Identify which cell holds the provided text, then report its (x, y) central coordinate. 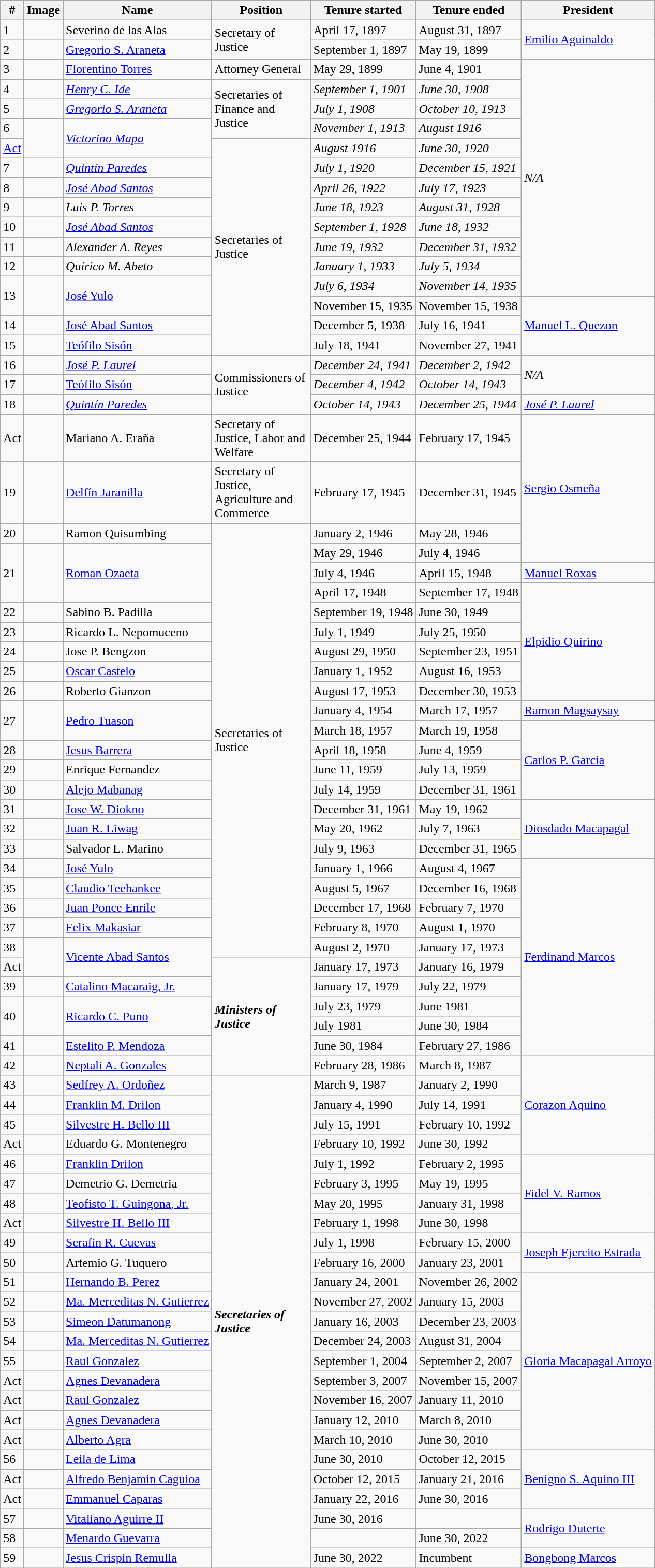
Claudio Teehankee (138, 888)
August 31, 1897 (469, 30)
July 1, 1908 (363, 109)
August 1, 1970 (469, 927)
October 10, 1913 (469, 109)
Alberto Agra (138, 1440)
June 30, 1998 (469, 1223)
December 31, 1932 (469, 247)
July 15, 1991 (363, 1124)
Roman Ozaeta (138, 573)
Secretary of Justice, Agriculture and Commerce (261, 493)
May 29, 1899 (363, 69)
Ramon Quisumbing (138, 533)
43 (12, 1085)
December 24, 2003 (363, 1341)
July 14, 1959 (363, 789)
May 20, 1962 (363, 829)
Juan R. Liwag (138, 829)
July 1, 1992 (363, 1164)
13 (12, 296)
9 (12, 207)
February 27, 1986 (469, 1046)
Simeon Datumanong (138, 1322)
September 17, 1948 (469, 592)
Emmanuel Caparas (138, 1499)
Sergio Osmeña (588, 489)
July 22, 1979 (469, 987)
Ramon Magsaysay (588, 711)
June 4, 1901 (469, 69)
Leila de Lima (138, 1459)
February 7, 1970 (469, 907)
Jesus Crispin Remulla (138, 1558)
February 8, 1970 (363, 927)
# (12, 10)
May 19, 1995 (469, 1183)
Victorino Mapa (138, 138)
May 28, 1946 (469, 533)
8 (12, 187)
Diosdado Macapagal (588, 829)
Attorney General (261, 69)
January 11, 2010 (469, 1400)
July 23, 1979 (363, 1006)
Vicente Abad Santos (138, 957)
Severino de las Alas (138, 30)
55 (12, 1361)
Manuel L. Quezon (588, 326)
19 (12, 493)
59 (12, 1558)
Demetrio G. Demetria (138, 1183)
January 31, 1998 (469, 1203)
42 (12, 1065)
Roberto Gianzon (138, 691)
January 1, 1933 (363, 267)
July 1, 1998 (363, 1242)
Name (138, 10)
Tenure started (363, 10)
35 (12, 888)
April 17, 1948 (363, 592)
December 31, 1945 (469, 493)
January 12, 2010 (363, 1420)
Franklin Drilon (138, 1164)
52 (12, 1302)
46 (12, 1164)
31 (12, 809)
Emilio Aguinaldo (588, 40)
January 22, 2016 (363, 1499)
August 31, 1928 (469, 207)
February 3, 1995 (363, 1183)
24 (12, 652)
44 (12, 1105)
July 1, 1949 (363, 632)
Ricardo C. Puno (138, 1016)
August 31, 2004 (469, 1341)
May 29, 1946 (363, 553)
July 16, 1941 (469, 326)
Ministers of Justice (261, 1016)
Fidel V. Ramos (588, 1193)
May 19, 1962 (469, 809)
Ferdinand Marcos (588, 957)
Luis P. Torres (138, 207)
Joseph Ejercito Estrada (588, 1252)
47 (12, 1183)
January 21, 2016 (469, 1479)
August 16, 1953 (469, 671)
December 4, 1942 (363, 385)
25 (12, 671)
January 15, 2003 (469, 1302)
January 2, 1946 (363, 533)
January 1, 1966 (363, 868)
February 2, 1995 (469, 1164)
5 (12, 109)
51 (12, 1282)
48 (12, 1203)
Vitaliano Aguirre II (138, 1518)
March 10, 2010 (363, 1440)
20 (12, 533)
Sabino B. Padilla (138, 612)
16 (12, 365)
November 16, 2007 (363, 1400)
March 8, 2010 (469, 1420)
Alfredo Benjamin Caguioa (138, 1479)
April 26, 1922 (363, 187)
58 (12, 1538)
32 (12, 829)
September 19, 1948 (363, 612)
50 (12, 1263)
September 1, 2004 (363, 1361)
Rodrigo Duterte (588, 1528)
22 (12, 612)
1 (12, 30)
December 5, 1938 (363, 326)
17 (12, 385)
Henry C. Ide (138, 89)
Commissioners of Justice (261, 385)
Carlos P. Garcia (588, 760)
September 1, 1901 (363, 89)
Bongbong Marcos (588, 1558)
September 2, 2007 (469, 1361)
November 14, 1935 (469, 286)
June 1981 (469, 1006)
February 16, 2000 (363, 1263)
Catalino Macaraig, Jr. (138, 987)
July 14, 1991 (469, 1105)
49 (12, 1242)
Florentino Torres (138, 69)
January 2, 1990 (469, 1085)
February 28, 1986 (363, 1065)
December 30, 1953 (469, 691)
June 19, 1932 (363, 247)
6 (12, 128)
September 23, 1951 (469, 652)
December 2, 1942 (469, 365)
Ricardo L. Nepomuceno (138, 632)
15 (12, 345)
Jose W. Diokno (138, 809)
33 (12, 848)
30 (12, 789)
July 13, 1959 (469, 770)
Secretary of Justice, Labor and Welfare (261, 438)
Serafin R. Cuevas (138, 1242)
39 (12, 987)
January 17, 1979 (363, 987)
36 (12, 907)
November 1, 1913 (363, 128)
Juan Ponce Enrile (138, 907)
Menardo Guevarra (138, 1538)
August 4, 1967 (469, 868)
21 (12, 573)
April 18, 1958 (363, 750)
December 31, 1965 (469, 848)
July 25, 1950 (469, 632)
56 (12, 1459)
January 4, 1954 (363, 711)
July 1981 (363, 1026)
September 1, 1928 (363, 227)
July 5, 1934 (469, 267)
April 15, 1948 (469, 573)
34 (12, 868)
November 27, 1941 (469, 345)
7 (12, 168)
February 15, 2000 (469, 1242)
January 16, 2003 (363, 1322)
29 (12, 770)
Neptali A. Gonzales (138, 1065)
Franklin M. Drilon (138, 1105)
January 24, 2001 (363, 1282)
July 17, 1923 (469, 187)
Quirico M. Abeto (138, 267)
Teofisto T. Guingona, Jr. (138, 1203)
December 16, 1968 (469, 888)
11 (12, 247)
Jesus Barrera (138, 750)
November 15, 2007 (469, 1381)
Salvador L. Marino (138, 848)
3 (12, 69)
Elpidio Quirino (588, 641)
September 1, 1897 (363, 50)
Position (261, 10)
12 (12, 267)
July 1, 1920 (363, 168)
27 (12, 721)
38 (12, 947)
37 (12, 927)
August 2, 1970 (363, 947)
10 (12, 227)
14 (12, 326)
March 8, 1987 (469, 1065)
Secretaries of Finance and Justice (261, 109)
August 17, 1953 (363, 691)
40 (12, 1016)
January 4, 1990 (363, 1105)
December 17, 1968 (363, 907)
Artemio G. Tuquero (138, 1263)
Alejo Mabanag (138, 789)
August 29, 1950 (363, 652)
Hernando B. Perez (138, 1282)
Mariano A. Eraña (138, 438)
Tenure ended (469, 10)
February 1, 1998 (363, 1223)
March 9, 1987 (363, 1085)
Alexander A. Reyes (138, 247)
July 7, 1963 (469, 829)
May 19, 1899 (469, 50)
September 3, 2007 (363, 1381)
41 (12, 1046)
June 4, 1959 (469, 750)
18 (12, 404)
45 (12, 1124)
23 (12, 632)
March 17, 1957 (469, 711)
June 30, 1949 (469, 612)
June 18, 1923 (363, 207)
Jose P. Bengzon (138, 652)
57 (12, 1518)
Image (43, 10)
Corazon Aquino (588, 1105)
26 (12, 691)
Manuel Roxas (588, 573)
June 11, 1959 (363, 770)
June 30, 1920 (469, 148)
January 23, 2001 (469, 1263)
Gloria Macapagal Arroyo (588, 1361)
Oscar Castelo (138, 671)
Sedfrey A. Ordoñez (138, 1085)
November 15, 1938 (469, 306)
President (588, 10)
June 30, 1992 (469, 1144)
July 18, 1941 (363, 345)
53 (12, 1322)
Estelito P. Mendoza (138, 1046)
Pedro Tuason (138, 721)
January 16, 1979 (469, 967)
Delfín Jaranilla (138, 493)
June 18, 1932 (469, 227)
Benigno S. Aquino III (588, 1479)
Eduardo G. Montenegro (138, 1144)
July 9, 1963 (363, 848)
November 15, 1935 (363, 306)
January 1, 1952 (363, 671)
54 (12, 1341)
March 19, 1958 (469, 730)
2 (12, 50)
December 24, 1941 (363, 365)
November 26, 2002 (469, 1282)
December 23, 2003 (469, 1322)
Incumbent (469, 1558)
May 20, 1995 (363, 1203)
4 (12, 89)
28 (12, 750)
November 27, 2002 (363, 1302)
April 17, 1897 (363, 30)
Secretary of Justice (261, 40)
August 5, 1967 (363, 888)
June 30, 1908 (469, 89)
December 15, 1921 (469, 168)
Felix Makasiar (138, 927)
March 18, 1957 (363, 730)
Enrique Fernandez (138, 770)
July 6, 1934 (363, 286)
